Return the [X, Y] coordinate for the center point of the cell that contains the specified text.  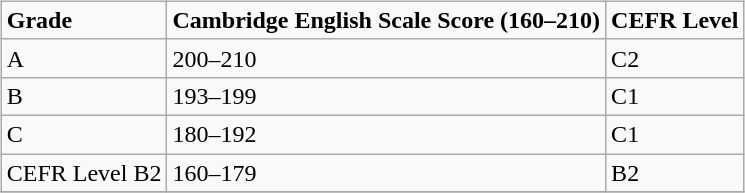
C [84, 134]
CEFR Level [675, 20]
193–199 [386, 96]
A [84, 58]
B2 [675, 173]
Cambridge English Scale Score (160–210) [386, 20]
CEFR Level B2 [84, 173]
B [84, 96]
Grade [84, 20]
C2 [675, 58]
180–192 [386, 134]
160–179 [386, 173]
200–210 [386, 58]
